For the text-containing cell, return its midpoint in (x, y) coordinate format. 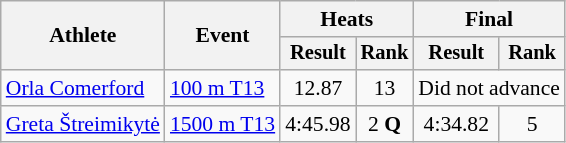
Athlete (83, 36)
Heats (346, 19)
100 m T13 (222, 88)
1500 m T13 (222, 124)
12.87 (318, 88)
Greta Štreimikytė (83, 124)
Event (222, 36)
Final (489, 19)
4:34.82 (456, 124)
13 (385, 88)
Did not advance (489, 88)
4:45.98 (318, 124)
Orla Comerford (83, 88)
5 (532, 124)
2 Q (385, 124)
